Determine the (x, y) coordinate at the center of the cell enclosing the given text.  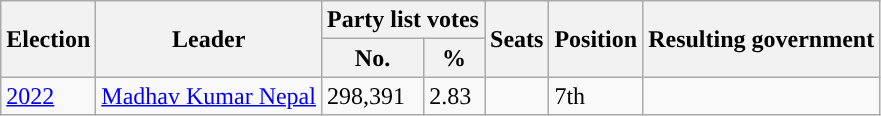
Election (48, 39)
298,391 (372, 96)
Madhav Kumar Nepal (209, 96)
No. (372, 58)
Resulting government (762, 39)
Leader (209, 39)
Position (596, 39)
% (454, 58)
2022 (48, 96)
2.83 (454, 96)
7th (596, 96)
Party list votes (402, 20)
Seats (516, 39)
